Capture the cell that displays the provided text and extract its (x, y) central coordinate. 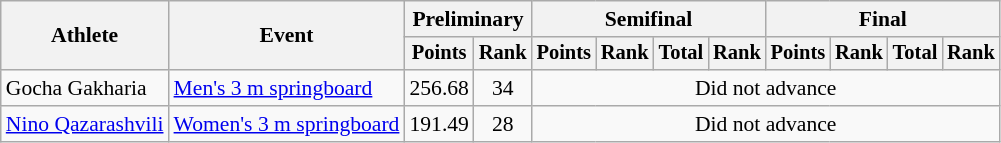
Final (883, 19)
Gocha Gakharia (85, 88)
256.68 (438, 88)
Preliminary (468, 19)
Event (287, 36)
Athlete (85, 36)
28 (503, 124)
Semifinal (649, 19)
Men's 3 m springboard (287, 88)
Women's 3 m springboard (287, 124)
34 (503, 88)
Nino Qazarashvili (85, 124)
191.49 (438, 124)
